Search for the cell housing the specified text and yield its [X, Y] center coordinate. 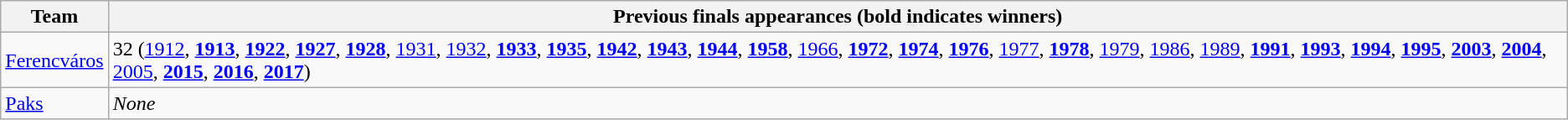
Ferencváros [54, 60]
Previous finals appearances (bold indicates winners) [838, 17]
None [838, 103]
Paks [54, 103]
Team [54, 17]
